Scan for the cell matching the given text and deliver its [X, Y] coordinate at center. 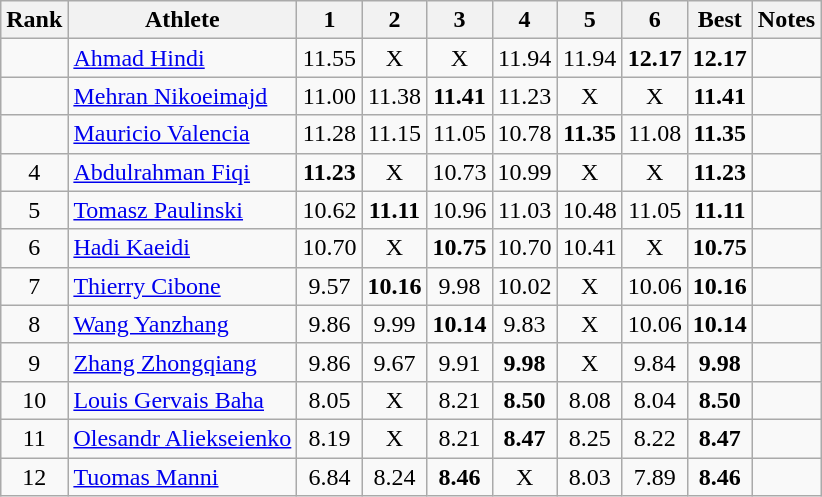
9.84 [654, 362]
Abdulrahman Fiqi [182, 172]
9 [34, 362]
9.67 [394, 362]
10 [34, 400]
11.03 [524, 210]
12 [34, 477]
2 [394, 20]
Tomasz Paulinski [182, 210]
8.22 [654, 438]
10.73 [460, 172]
Louis Gervais Baha [182, 400]
10.41 [590, 248]
11.00 [330, 96]
10.78 [524, 134]
6.84 [330, 477]
8.05 [330, 400]
Mauricio Valencia [182, 134]
Mehran Nikoeimajd [182, 96]
8.04 [654, 400]
11.08 [654, 134]
3 [460, 20]
Thierry Cibone [182, 286]
10.96 [460, 210]
11 [34, 438]
10.02 [524, 286]
10.62 [330, 210]
Zhang Zhongqiang [182, 362]
Notes [786, 20]
11.28 [330, 134]
8 [34, 324]
8.03 [590, 477]
9.91 [460, 362]
7.89 [654, 477]
9.57 [330, 286]
Tuomas Manni [182, 477]
11.15 [394, 134]
Hadi Kaeidi [182, 248]
8.25 [590, 438]
9.99 [394, 324]
10.99 [524, 172]
Wang Yanzhang [182, 324]
Athlete [182, 20]
11.38 [394, 96]
Olesandr Aliekseienko [182, 438]
11.55 [330, 58]
8.19 [330, 438]
Rank [34, 20]
1 [330, 20]
Best [720, 20]
10.48 [590, 210]
Ahmad Hindi [182, 58]
7 [34, 286]
9.83 [524, 324]
8.08 [590, 400]
8.24 [394, 477]
